Detect which cell encompasses the target text, then output its [X, Y] center coordinate. 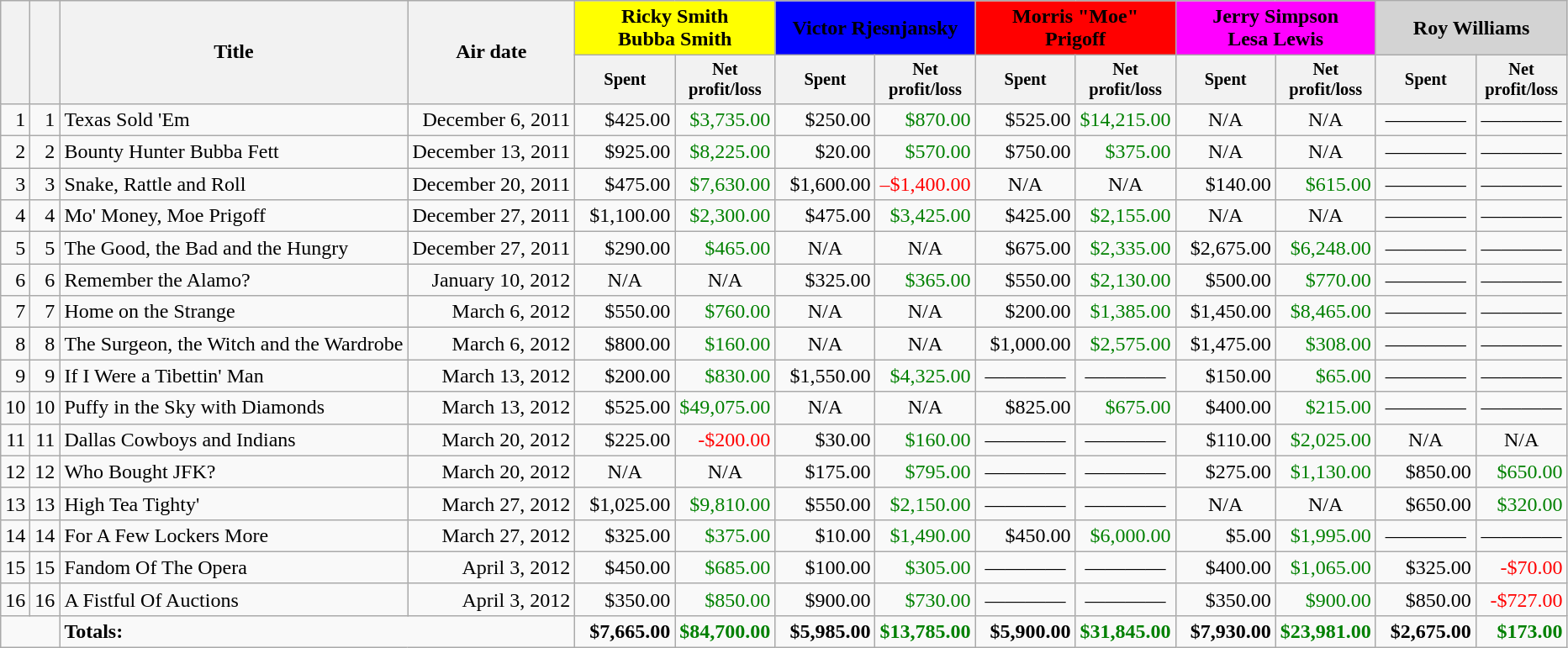
$65.00 [1325, 376]
$320.00 [1522, 503]
$7,930.00 [1226, 631]
$2,130.00 [1125, 280]
$465.00 [725, 248]
$685.00 [725, 567]
$2,575.00 [1125, 344]
$570.00 [925, 152]
$14,215.00 [1125, 119]
December 20, 2011 [491, 184]
$275.00 [1226, 472]
$6,248.00 [1325, 248]
$150.00 [1226, 376]
$31,845.00 [1125, 631]
$20.00 [826, 152]
December 13, 2011 [491, 152]
$3,425.00 [925, 216]
Victor Rjesnjansky [875, 29]
-$70.00 [1522, 567]
Bounty Hunter Bubba Fett [234, 152]
High Tea Tighty' [234, 503]
$84,700.00 [725, 631]
Roy Williams [1471, 29]
$5.00 [1226, 535]
$110.00 [1226, 440]
$175.00 [826, 472]
$3,735.00 [725, 119]
$760.00 [725, 312]
$730.00 [925, 599]
$225.00 [626, 440]
Remember the Alamo? [234, 280]
$800.00 [626, 344]
$13,785.00 [925, 631]
Puffy in the Sky with Diamonds [234, 408]
$1,550.00 [826, 376]
Texas Sold 'Em [234, 119]
Totals: [318, 631]
$1,025.00 [626, 503]
$30.00 [826, 440]
$4,325.00 [925, 376]
$9,810.00 [725, 503]
Dallas Cowboys and Indians [234, 440]
Title [234, 52]
$1,600.00 [826, 184]
$795.00 [925, 472]
-$200.00 [725, 440]
$305.00 [925, 567]
$1,450.00 [1226, 312]
$2,150.00 [925, 503]
The Surgeon, the Witch and the Wardrobe [234, 344]
Ricky SmithBubba Smith [675, 29]
$1,000.00 [1026, 344]
Home on the Strange [234, 312]
$825.00 [1026, 408]
The Good, the Bad and the Hungry [234, 248]
Morris "Moe" Prigoff [1075, 29]
$615.00 [1325, 184]
$1,475.00 [1226, 344]
A Fistful Of Auctions [234, 599]
$7,630.00 [725, 184]
$1,490.00 [925, 535]
January 10, 2012 [491, 280]
$500.00 [1226, 280]
$8,465.00 [1325, 312]
Air date [491, 52]
$1,385.00 [1125, 312]
$1,065.00 [1325, 567]
$1,130.00 [1325, 472]
December 6, 2011 [491, 119]
$49,075.00 [725, 408]
$870.00 [925, 119]
$1,995.00 [1325, 535]
$8,225.00 [725, 152]
Jerry SimpsonLesa Lewis [1275, 29]
$215.00 [1325, 408]
$365.00 [925, 280]
$830.00 [725, 376]
$2,155.00 [1125, 216]
$6,000.00 [1125, 535]
$2,025.00 [1325, 440]
$750.00 [1026, 152]
$925.00 [626, 152]
Snake, Rattle and Roll [234, 184]
$290.00 [626, 248]
$770.00 [1325, 280]
$308.00 [1325, 344]
$1,100.00 [626, 216]
$250.00 [826, 119]
$23,981.00 [1325, 631]
Fandom Of The Opera [234, 567]
$2,335.00 [1125, 248]
For A Few Lockers More [234, 535]
–$1,400.00 [925, 184]
$5,900.00 [1026, 631]
$7,665.00 [626, 631]
$10.00 [826, 535]
Mo' Money, Moe Prigoff [234, 216]
If I Were a Tibettin' Man [234, 376]
$173.00 [1522, 631]
-$727.00 [1522, 599]
$100.00 [826, 567]
$2,300.00 [725, 216]
Who Bought JFK? [234, 472]
$140.00 [1226, 184]
$5,985.00 [826, 631]
